Return the [X, Y] coordinate for the center point of the cell that contains the specified text.  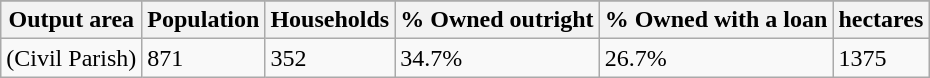
hectares [881, 20]
Output area [72, 20]
% Owned with a loan [716, 20]
352 [330, 58]
Households [330, 20]
(Civil Parish) [72, 58]
1375 [881, 58]
34.7% [497, 58]
% Owned outright [497, 20]
26.7% [716, 58]
Population [204, 20]
871 [204, 58]
